Identify which cell holds the provided text, then report its [X, Y] central coordinate. 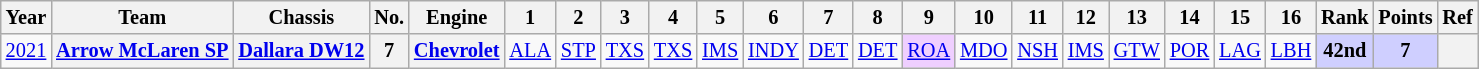
LAG [1240, 51]
6 [774, 17]
3 [625, 17]
POR [1190, 51]
Team [142, 17]
14 [1190, 17]
Rank [1344, 17]
13 [1137, 17]
NSH [1037, 51]
8 [878, 17]
2 [578, 17]
9 [928, 17]
15 [1240, 17]
INDY [774, 51]
Chevrolet [456, 51]
Year [26, 17]
Ref [1457, 17]
GTW [1137, 51]
11 [1037, 17]
Chassis [301, 17]
Engine [456, 17]
2021 [26, 51]
Dallara DW12 [301, 51]
ALA [530, 51]
LBH [1291, 51]
12 [1086, 17]
Points [1405, 17]
ROA [928, 51]
MDO [984, 51]
4 [673, 17]
16 [1291, 17]
10 [984, 17]
STP [578, 51]
42nd [1344, 51]
1 [530, 17]
No. [389, 17]
5 [720, 17]
Arrow McLaren SP [142, 51]
